Scan for the cell matching the given text and deliver its (x, y) coordinate at center. 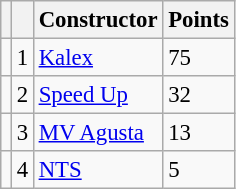
5 (198, 170)
1 (22, 58)
32 (198, 95)
Constructor (98, 20)
75 (198, 58)
Kalex (98, 58)
4 (22, 170)
MV Agusta (98, 133)
NTS (98, 170)
13 (198, 133)
2 (22, 95)
Speed Up (98, 95)
3 (22, 133)
Points (198, 20)
